Scan for the cell matching the given text and deliver its [X, Y] coordinate at center. 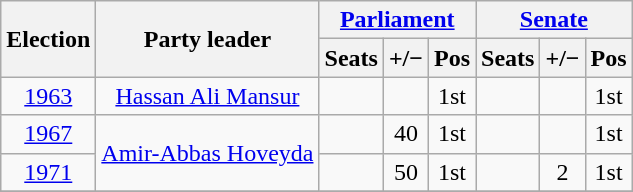
1971 [48, 172]
Election [48, 39]
50 [406, 172]
Amir-Abbas Hoveyda [208, 153]
1967 [48, 134]
Party leader [208, 39]
1963 [48, 96]
40 [406, 134]
Parliament [398, 20]
Senate [554, 20]
Hassan Ali Mansur [208, 96]
2 [562, 172]
